Return the (x, y) coordinate for the center point of the cell that contains the specified text.  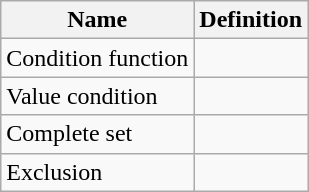
Value condition (98, 96)
Condition function (98, 58)
Exclusion (98, 172)
Definition (251, 20)
Name (98, 20)
Complete set (98, 134)
